Locate the cell with the specified text and output its (X, Y) center coordinate. 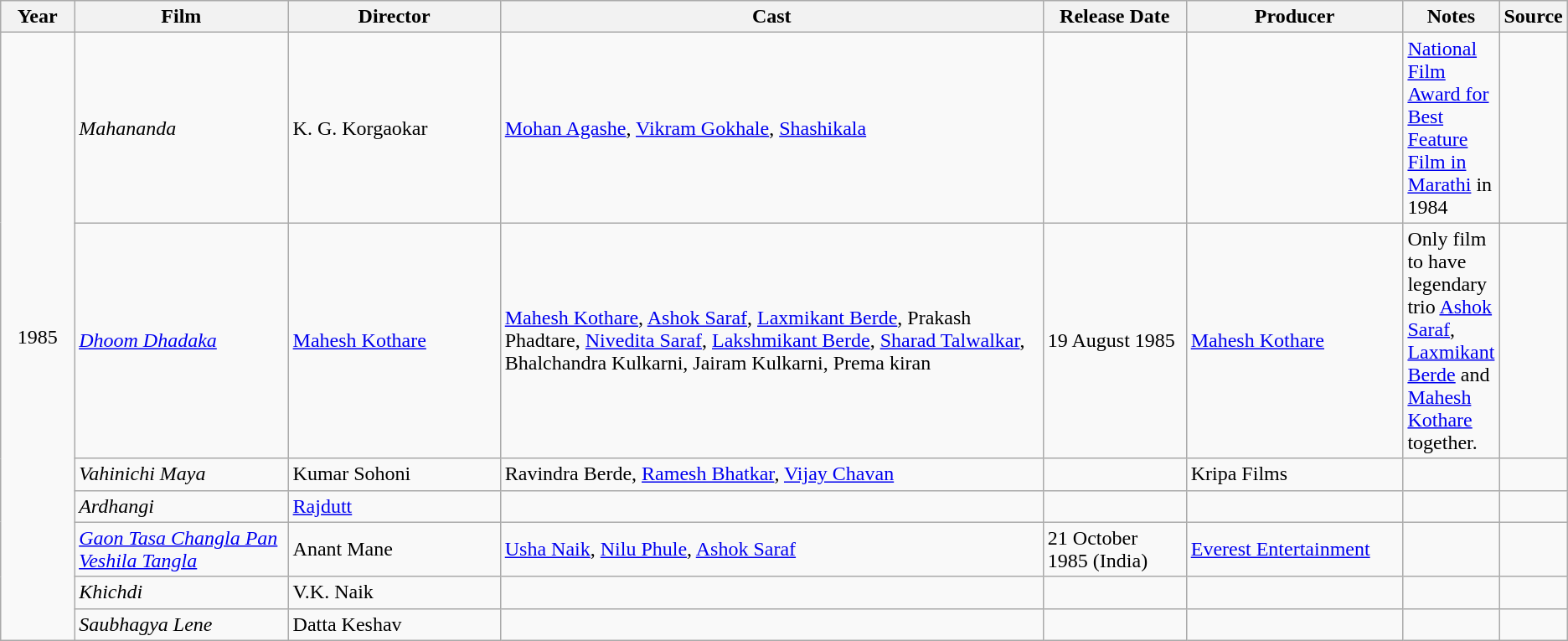
1985 (38, 337)
Everest Entertainment (1295, 550)
Source (1533, 17)
19 August 1985 (1114, 340)
Gaon Tasa Changla Pan Veshila Tangla (181, 550)
Ardhangi (181, 506)
Cast (771, 17)
Saubhagya Lene (181, 624)
Notes (1451, 17)
National Film Award for Best Feature Film in Marathi in 1984 (1451, 127)
Datta Keshav (394, 624)
Mahananda (181, 127)
Rajdutt (394, 506)
Vahinichi Maya (181, 474)
Dhoom Dhadaka (181, 340)
Kumar Sohoni (394, 474)
Khichdi (181, 592)
Film (181, 17)
Year (38, 17)
Usha Naik, Nilu Phule, Ashok Saraf (771, 550)
Kripa Films (1295, 474)
Mohan Agashe, Vikram Gokhale, Shashikala (771, 127)
Producer (1295, 17)
Director (394, 17)
Ravindra Berde, Ramesh Bhatkar, Vijay Chavan (771, 474)
Anant Mane (394, 550)
K. G. Korgaokar (394, 127)
Only film to have legendary trio Ashok Saraf, Laxmikant Berde and Mahesh Kothare together. (1451, 340)
V.K. Naik (394, 592)
21 October 1985 (India) (1114, 550)
Release Date (1114, 17)
